Return [X, Y] of the center of cell containing provided text 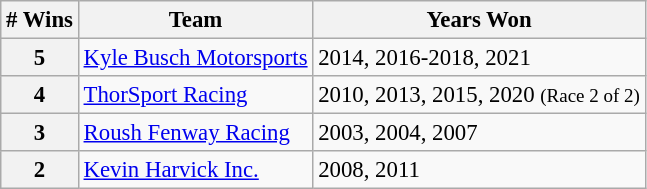
Kevin Harvick Inc. [196, 170]
3 [40, 133]
Team [196, 20]
2008, 2011 [479, 170]
2010, 2013, 2015, 2020 (Race 2 of 2) [479, 95]
Roush Fenway Racing [196, 133]
Years Won [479, 20]
2014, 2016-2018, 2021 [479, 58]
2 [40, 170]
Kyle Busch Motorsports [196, 58]
4 [40, 95]
# Wins [40, 20]
2003, 2004, 2007 [479, 133]
5 [40, 58]
ThorSport Racing [196, 95]
